Find where the given text appears and provide that cell's center as (x, y) coordinate. 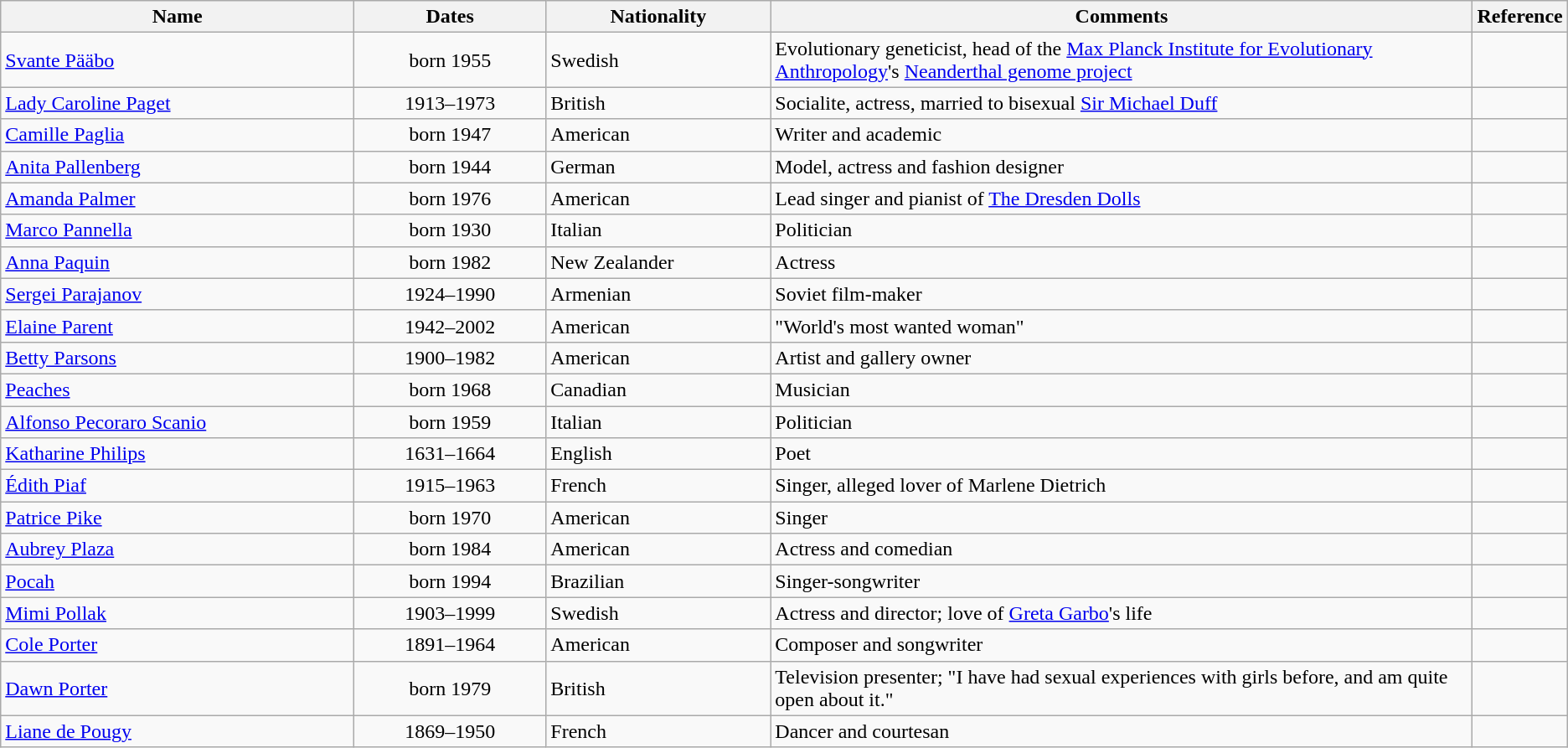
Composer and songwriter (1122, 645)
Writer and academic (1122, 135)
born 1982 (451, 262)
Actress and director; love of Greta Garbo's life (1122, 613)
Édith Piaf (178, 486)
Singer, alleged lover of Marlene Dietrich (1122, 486)
Brazilian (658, 581)
Soviet film-maker (1122, 294)
Evolutionary geneticist, head of the Max Planck Institute for Evolutionary Anthropology's Neanderthal genome project (1122, 60)
born 1976 (451, 199)
Anna Paquin (178, 262)
Poet (1122, 454)
born 1930 (451, 230)
Pocah (178, 581)
Armenian (658, 294)
Dancer and courtesan (1122, 731)
Canadian (658, 389)
Television presenter; "I have had sexual experiences with girls before, and am quite open about it." (1122, 689)
Camille Paglia (178, 135)
Artist and gallery owner (1122, 358)
Sergei Parajanov (178, 294)
Aubrey Plaza (178, 549)
Liane de Pougy (178, 731)
born 1955 (451, 60)
Actress (1122, 262)
1903–1999 (451, 613)
Reference (1519, 17)
Lady Caroline Paget (178, 103)
born 1970 (451, 518)
Katharine Philips (178, 454)
Elaine Parent (178, 326)
1915–1963 (451, 486)
English (658, 454)
Mimi Pollak (178, 613)
born 1959 (451, 421)
Patrice Pike (178, 518)
born 1994 (451, 581)
Nationality (658, 17)
Lead singer and pianist of The Dresden Dolls (1122, 199)
Dawn Porter (178, 689)
Actress and comedian (1122, 549)
1891–1964 (451, 645)
Singer-songwriter (1122, 581)
born 1968 (451, 389)
Musician (1122, 389)
Singer (1122, 518)
Peaches (178, 389)
1900–1982 (451, 358)
born 1979 (451, 689)
born 1947 (451, 135)
Betty Parsons (178, 358)
1913–1973 (451, 103)
Cole Porter (178, 645)
"World's most wanted woman" (1122, 326)
New Zealander (658, 262)
1869–1950 (451, 731)
1924–1990 (451, 294)
Anita Pallenberg (178, 167)
German (658, 167)
Name (178, 17)
1631–1664 (451, 454)
Dates (451, 17)
Alfonso Pecoraro Scanio (178, 421)
born 1984 (451, 549)
born 1944 (451, 167)
1942–2002 (451, 326)
Marco Pannella (178, 230)
Comments (1122, 17)
Socialite, actress, married to bisexual Sir Michael Duff (1122, 103)
Amanda Palmer (178, 199)
Svante Pääbo (178, 60)
Model, actress and fashion designer (1122, 167)
